Scan for the cell matching the given text and deliver its (x, y) coordinate at center. 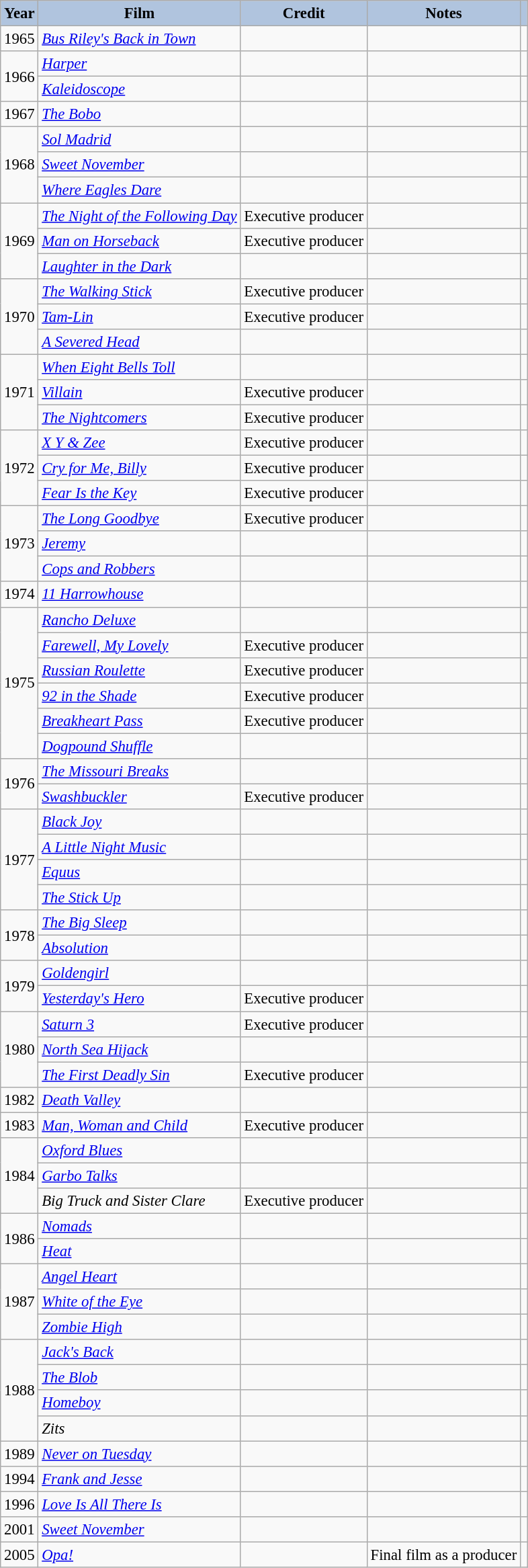
North Sea Hijack (140, 1049)
1972 (19, 468)
11 Harrowhouse (140, 595)
Year (19, 13)
The Long Goodbye (140, 519)
Harper (140, 64)
Zombie High (140, 1327)
2001 (19, 1530)
1967 (19, 114)
The Big Sleep (140, 923)
Swashbuckler (140, 796)
Jeremy (140, 544)
1982 (19, 1100)
2005 (19, 1555)
1965 (19, 39)
Big Truck and Sister Clare (140, 1201)
The Walking Stick (140, 291)
Garbo Talks (140, 1175)
Man, Woman and Child (140, 1125)
Cops and Robbers (140, 569)
Notes (443, 13)
1976 (19, 784)
1971 (19, 393)
The Missouri Breaks (140, 772)
Heat (140, 1251)
Saturn 3 (140, 1024)
1966 (19, 77)
Fear Is the Key (140, 493)
1978 (19, 936)
1983 (19, 1125)
Cry for Me, Billy (140, 468)
Farewell, My Lovely (140, 645)
1973 (19, 544)
The Blob (140, 1378)
Laughter in the Dark (140, 266)
Rancho Deluxe (140, 620)
The Nightcomers (140, 417)
Angel Heart (140, 1277)
Where Eagles Dare (140, 190)
White of the Eye (140, 1302)
1979 (19, 987)
1975 (19, 683)
Russian Roulette (140, 670)
Dogpound Shuffle (140, 746)
1980 (19, 1050)
Tam-Lin (140, 317)
1984 (19, 1176)
The Bobo (140, 114)
Final film as a producer (443, 1555)
Sol Madrid (140, 140)
Black Joy (140, 822)
A Severed Head (140, 342)
Kaleidoscope (140, 89)
Bus Riley's Back in Town (140, 39)
92 in the Shade (140, 696)
Equus (140, 872)
Goldengirl (140, 974)
Zits (140, 1428)
Death Valley (140, 1100)
1989 (19, 1454)
Film (140, 13)
1969 (19, 241)
Nomads (140, 1226)
1977 (19, 860)
Homeboy (140, 1403)
X Y & Zee (140, 443)
1988 (19, 1390)
Villain (140, 393)
The Stick Up (140, 898)
Yesterday's Hero (140, 999)
Breakheart Pass (140, 721)
Opa! (140, 1555)
Frank and Jesse (140, 1479)
Man on Horseback (140, 241)
1974 (19, 595)
1970 (19, 316)
A Little Night Music (140, 848)
1986 (19, 1238)
1987 (19, 1303)
Love Is All There Is (140, 1504)
Never on Tuesday (140, 1454)
Oxford Blues (140, 1151)
The Night of the Following Day (140, 216)
1994 (19, 1479)
Jack's Back (140, 1352)
When Eight Bells Toll (140, 367)
Absolution (140, 948)
1968 (19, 165)
1996 (19, 1504)
The First Deadly Sin (140, 1075)
Credit (304, 13)
